Search for the cell housing the specified text and yield its [X, Y] center coordinate. 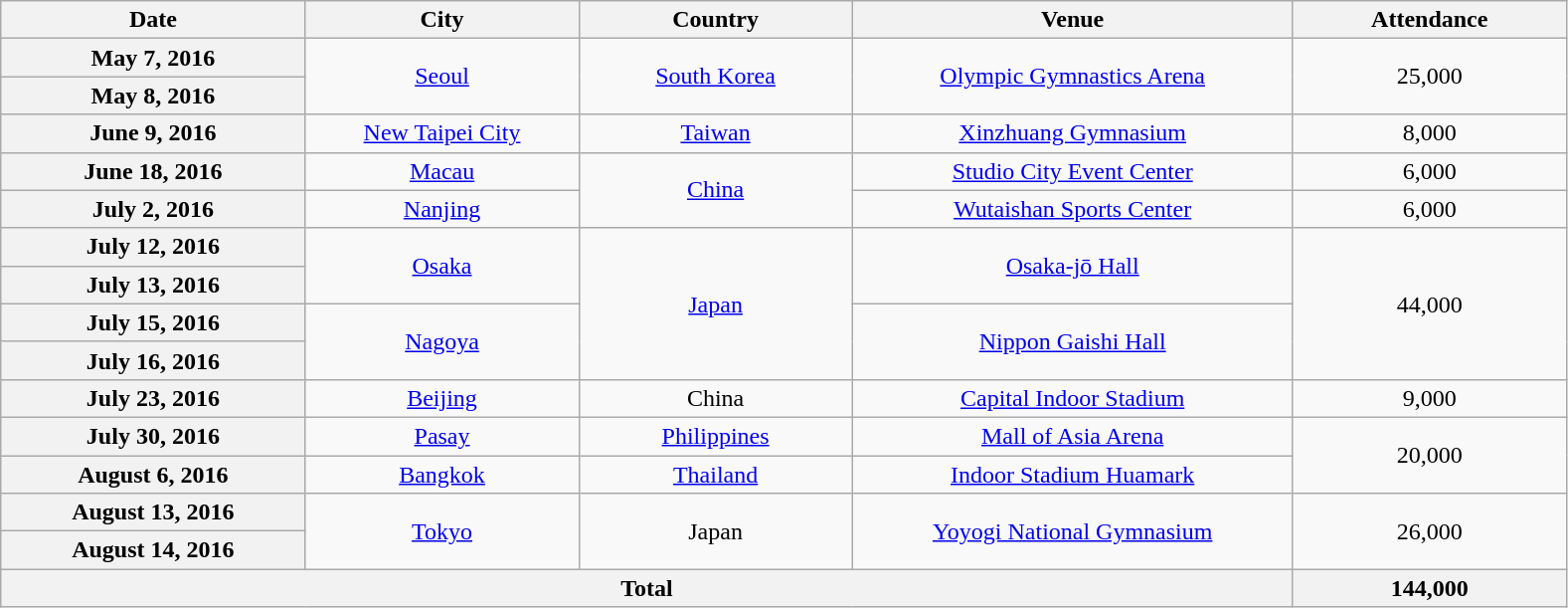
August 14, 2016 [153, 550]
August 13, 2016 [153, 512]
Nippon Gaishi Hall [1072, 341]
Studio City Event Center [1072, 171]
Tokyo [441, 531]
July 2, 2016 [153, 209]
July 12, 2016 [153, 247]
Attendance [1430, 20]
Olympic Gymnastics Arena [1072, 77]
May 7, 2016 [153, 58]
New Taipei City [441, 133]
Nanjing [441, 209]
July 15, 2016 [153, 322]
Philippines [716, 436]
South Korea [716, 77]
25,000 [1430, 77]
Thailand [716, 475]
June 18, 2016 [153, 171]
June 9, 2016 [153, 133]
44,000 [1430, 304]
Beijing [441, 398]
May 8, 2016 [153, 96]
Nagoya [441, 341]
Yoyogi National Gymnasium [1072, 531]
Taiwan [716, 133]
Osaka [441, 266]
City [441, 20]
Mall of Asia Arena [1072, 436]
26,000 [1430, 531]
Wutaishan Sports Center [1072, 209]
Osaka-jō Hall [1072, 266]
Date [153, 20]
July 13, 2016 [153, 285]
Seoul [441, 77]
8,000 [1430, 133]
Bangkok [441, 475]
Pasay [441, 436]
Venue [1072, 20]
Country [716, 20]
July 23, 2016 [153, 398]
Macau [441, 171]
Xinzhuang Gymnasium [1072, 133]
9,000 [1430, 398]
July 16, 2016 [153, 360]
20,000 [1430, 455]
August 6, 2016 [153, 475]
144,000 [1430, 588]
Total [646, 588]
Indoor Stadium Huamark [1072, 475]
Capital Indoor Stadium [1072, 398]
July 30, 2016 [153, 436]
